Extract the [x, y] coordinate from the center of the cell holding the provided text.  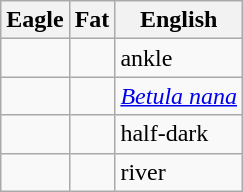
half-dark [179, 134]
English [179, 20]
river [179, 172]
Betula nana [179, 96]
ankle [179, 58]
Fat [92, 20]
Eagle [35, 20]
